Detect which cell encompasses the target text, then output its (x, y) center coordinate. 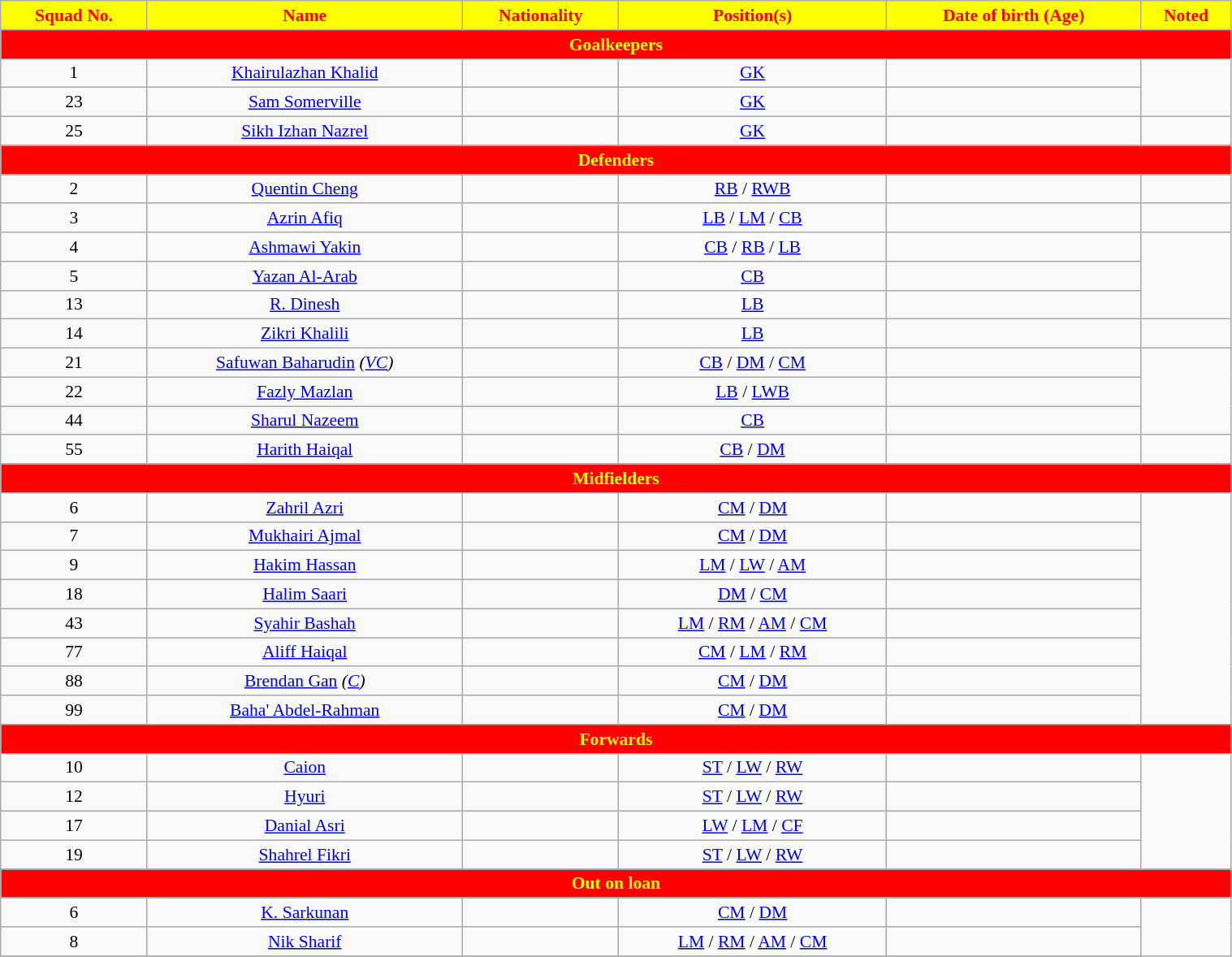
Forwards (616, 739)
Hakim Hassan (305, 565)
LB / LWB (752, 392)
1 (74, 73)
17 (74, 826)
Nationality (541, 15)
R. Dinesh (305, 305)
CM / LM / RM (752, 652)
Harith Haiqal (305, 450)
3 (74, 219)
Caion (305, 768)
Fazly Mazlan (305, 392)
Squad No. (74, 15)
LM / LW / AM (752, 565)
RB / RWB (752, 189)
Name (305, 15)
19 (74, 855)
10 (74, 768)
9 (74, 565)
Syahir Bashah (305, 623)
Hyuri (305, 797)
Khairulazhan Khalid (305, 73)
LW / LM / CF (752, 826)
13 (74, 305)
Defenders (616, 160)
Quentin Cheng (305, 189)
25 (74, 132)
Aliff Haiqal (305, 652)
Sam Somerville (305, 102)
Sharul Nazeem (305, 421)
CB / DM / CM (752, 363)
DM / CM (752, 595)
18 (74, 595)
Safuwan Baharudin (VC) (305, 363)
Sikh Izhan Nazrel (305, 132)
Zahril Azri (305, 508)
22 (74, 392)
Brendan Gan (C) (305, 682)
Baha' Abdel-Rahman (305, 710)
43 (74, 623)
Date of birth (Age) (1014, 15)
CB / RB / LB (752, 247)
Out on loan (616, 884)
Mukhairi Ajmal (305, 536)
Halim Saari (305, 595)
Danial Asri (305, 826)
99 (74, 710)
Azrin Afiq (305, 219)
23 (74, 102)
Nik Sharif (305, 942)
Midfielders (616, 478)
CB / DM (752, 450)
5 (74, 276)
55 (74, 450)
K. Sarkunan (305, 913)
2 (74, 189)
8 (74, 942)
LB / LM / CB (752, 219)
77 (74, 652)
4 (74, 247)
Noted (1186, 15)
Ashmawi Yakin (305, 247)
12 (74, 797)
88 (74, 682)
Goalkeepers (616, 45)
Shahrel Fikri (305, 855)
7 (74, 536)
21 (74, 363)
14 (74, 334)
Position(s) (752, 15)
Yazan Al-Arab (305, 276)
Zikri Khalili (305, 334)
44 (74, 421)
